Scan for the cell matching the given text and deliver its [X, Y] coordinate at center. 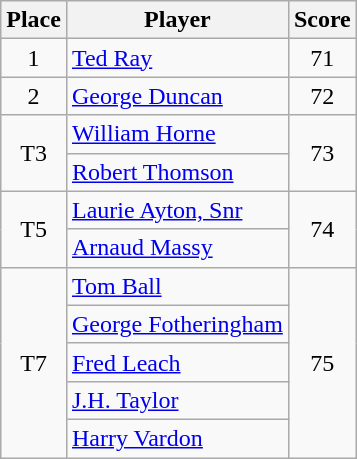
Robert Thomson [177, 172]
72 [322, 96]
Arnaud Massy [177, 248]
William Horne [177, 134]
George Fotheringham [177, 324]
Harry Vardon [177, 438]
T3 [34, 153]
Place [34, 20]
T5 [34, 229]
2 [34, 96]
J.H. Taylor [177, 400]
T7 [34, 362]
74 [322, 229]
Laurie Ayton, Snr [177, 210]
Ted Ray [177, 58]
Fred Leach [177, 362]
Score [322, 20]
Tom Ball [177, 286]
George Duncan [177, 96]
73 [322, 153]
Player [177, 20]
1 [34, 58]
75 [322, 362]
71 [322, 58]
